Search for the cell housing the specified text and yield its (x, y) center coordinate. 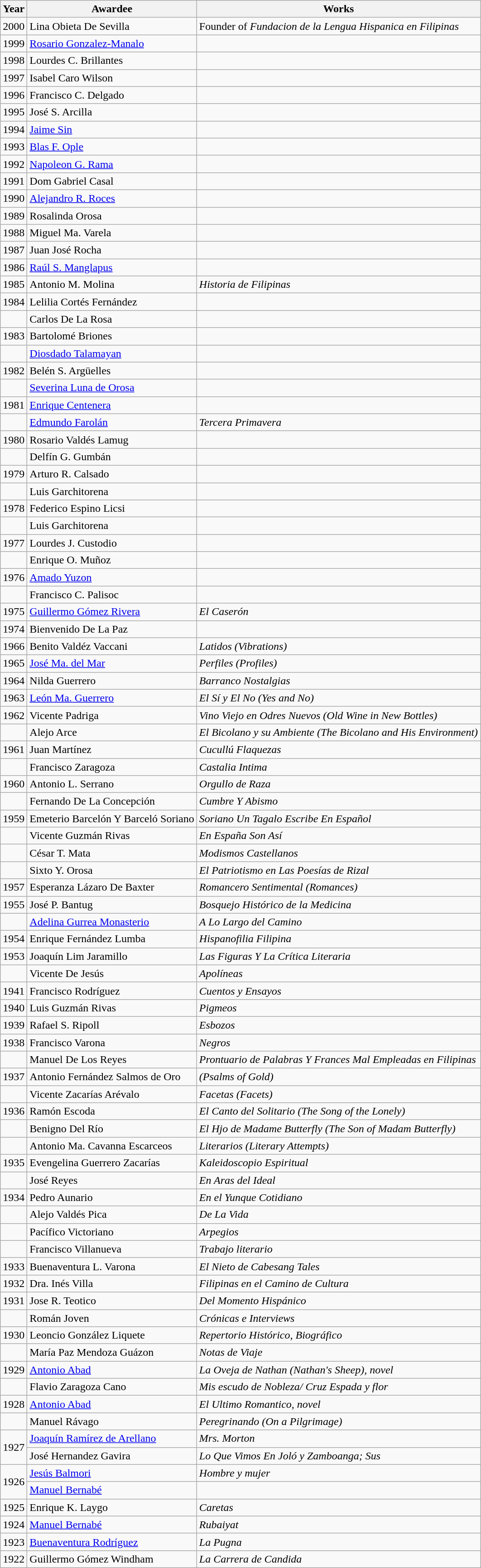
1960 (14, 784)
Hispanofilia Filipina (338, 939)
La Carrera de Candida (338, 1559)
2000 (14, 26)
Repertorio Histórico, Biográfico (338, 1335)
Modismos Castellanos (338, 853)
Vino Viejo en Odres Nuevos (Old Wine in New Bottles) (338, 715)
Pacífico Victoriano (112, 1232)
1937 (14, 1077)
Francisco Zaragoza (112, 767)
Alejo Arce (112, 732)
1990 (14, 198)
1922 (14, 1559)
1962 (14, 715)
César T. Mata (112, 853)
Diosdado Talamayan (112, 353)
1977 (14, 543)
1985 (14, 285)
Joaquín Ramírez de Arellano (112, 1439)
Latidos (Vibrations) (338, 646)
Orgullo de Raza (338, 784)
1982 (14, 371)
1996 (14, 95)
Joaquín Lim Jaramillo (112, 956)
1986 (14, 267)
Dra. Inés Villa (112, 1283)
Kaleidoscopio Espiritual (338, 1163)
1935 (14, 1163)
1933 (14, 1266)
Belén S. Argüelles (112, 371)
Luis Guzmán Rivas (112, 1008)
Lourdes J. Custodio (112, 543)
Alejo Valdés Pica (112, 1215)
Leoncio González Liquete (112, 1335)
Rosario Valdés Lamug (112, 439)
Filipinas en el Camino de Cultura (338, 1283)
Manuel De Los Reyes (112, 1060)
1988 (14, 233)
1927 (14, 1447)
Del Momento Hispánico (338, 1301)
Guillermo Gómez Rivera (112, 612)
Jose R. Teotico (112, 1301)
En Aras del Ideal (338, 1180)
Fernando De La Concepción (112, 801)
Perfiles (Profiles) (338, 663)
1994 (14, 129)
El Hjo de Madame Butterfly (The Son of Madam Butterfly) (338, 1129)
1953 (14, 956)
Enrique K. Laygo (112, 1507)
Sixto Y. Orosa (112, 870)
Peregrinando (On a Pilgrimage) (338, 1421)
Arpegios (338, 1232)
Dom Gabriel Casal (112, 181)
Buenaventura L. Varona (112, 1266)
1941 (14, 991)
Francisco Villanueva (112, 1249)
Juan José Rocha (112, 250)
1987 (14, 250)
1963 (14, 698)
(Psalms of Gold) (338, 1077)
De La Vida (338, 1215)
Works (338, 9)
Prontuario de Palabras Y Frances Mal Empleadas en Filipinas (338, 1060)
Castalia Intima (338, 767)
Bosquejo Histórico de la Medicina (338, 905)
Emeterio Barcelón Y Barceló Soriano (112, 819)
El Bicolano y su Ambiente (The Bicolano and His Environment) (338, 732)
Federico Espino Licsi (112, 509)
Flavio Zaragoza Cano (112, 1387)
Arturo R. Calsado (112, 474)
1979 (14, 474)
Raúl S. Manglapus (112, 267)
Caretas (338, 1507)
Lourdes C. Brillantes (112, 61)
Jesús Balmori (112, 1473)
Francisco Varona (112, 1042)
Facetas (Facets) (338, 1094)
Alejandro R. Roces (112, 198)
Vicente Guzmán Rivas (112, 836)
1930 (14, 1335)
1991 (14, 181)
1981 (14, 405)
Esperanza Lázaro De Baxter (112, 887)
Cumbre Y Abismo (338, 801)
1997 (14, 78)
Severina Luna de Orosa (112, 388)
Miguel Ma. Varela (112, 233)
Vicente Zacarías Arévalo (112, 1094)
Las Figuras Y La Crítica Literaria (338, 956)
1931 (14, 1301)
1976 (14, 577)
Year (14, 9)
José Hernandez Gavira (112, 1456)
1925 (14, 1507)
El Canto del Solitario (The Song of the Lonely) (338, 1111)
1959 (14, 819)
Esbozos (338, 1025)
1992 (14, 164)
Isabel Caro Wilson (112, 78)
El Nieto de Cabesang Tales (338, 1266)
1932 (14, 1283)
Juan Martínez (112, 749)
1966 (14, 646)
León Ma. Guerrero (112, 698)
1926 (14, 1482)
A Lo Largo del Camino (338, 922)
1978 (14, 509)
Buenaventura Rodríguez (112, 1542)
1983 (14, 336)
1936 (14, 1111)
1964 (14, 681)
1980 (14, 439)
Delfín G. Gumbán (112, 457)
1923 (14, 1542)
Lelilia Cortés Fernández (112, 302)
1989 (14, 216)
Negros (338, 1042)
Rafael S. Ripoll (112, 1025)
Awardee (112, 9)
Founder of Fundacion de la Lengua Hispanica en Filipinas (338, 26)
El Caserón (338, 612)
Romancero Sentimental (Romances) (338, 887)
Enrique Fernández Lumba (112, 939)
1998 (14, 61)
Mrs. Morton (338, 1439)
Amado Yuzon (112, 577)
Lina Obieta De Sevilla (112, 26)
José P. Bantug (112, 905)
Ramón Escoda (112, 1111)
Napoleon G. Rama (112, 164)
Rosalinda Orosa (112, 216)
El Sí y El No (Yes and No) (338, 698)
José Reyes (112, 1180)
Francisco C. Delgado (112, 95)
Román Joven (112, 1318)
Guillermo Gómez Windham (112, 1559)
Notas de Viaje (338, 1353)
Mis escudo de Nobleza/ Cruz Espada y flor (338, 1387)
Soriano Un Tagalo Escribe En Español (338, 819)
1940 (14, 1008)
María Paz Mendoza Guázon (112, 1353)
Vicente De Jesús (112, 973)
Rubaiyat (338, 1525)
Vicente Padriga (112, 715)
1999 (14, 43)
Benito Valdéz Vaccani (112, 646)
1957 (14, 887)
Jaime Sin (112, 129)
Bartolomé Briones (112, 336)
1938 (14, 1042)
1939 (14, 1025)
José S. Arcilla (112, 112)
Antonio M. Molina (112, 285)
1961 (14, 749)
1924 (14, 1525)
En España Son Así (338, 836)
Nilda Guerrero (112, 681)
El Ultimo Romantico, novel (338, 1404)
1934 (14, 1197)
1984 (14, 302)
Edmundo Farolán (112, 422)
Evengelina Guerrero Zacarías (112, 1163)
Tercera Primavera (338, 422)
La Oveja de Nathan (Nathan's Sheep), novel (338, 1370)
Antonio Ma. Cavanna Escarceos (112, 1146)
1974 (14, 629)
Francisco Rodríguez (112, 991)
1975 (14, 612)
1993 (14, 147)
Literarios (Literary Attempts) (338, 1146)
El Patriotismo en Las Poesías de Rizal (338, 870)
Hombre y mujer (338, 1473)
1995 (14, 112)
Apolíneas (338, 973)
1928 (14, 1404)
Adelina Gurrea Monasterio (112, 922)
Barranco Nostalgias (338, 681)
Rosario Gonzalez-Manalo (112, 43)
Historia de Filipinas (338, 285)
Blas F. Ople (112, 147)
1955 (14, 905)
En el Yunque Cotidiano (338, 1197)
1929 (14, 1370)
Cuentos y Ensayos (338, 991)
Crónicas e Interviews (338, 1318)
Lo Que Vimos En Joló y Zamboanga; Sus (338, 1456)
Carlos De La Rosa (112, 319)
Antonio L. Serrano (112, 784)
Enrique Centenera (112, 405)
Benigno Del Río (112, 1129)
Trabajo literario (338, 1249)
Pedro Aunario (112, 1197)
Francisco C. Palisoc (112, 595)
La Pugna (338, 1542)
Enrique O. Muñoz (112, 560)
Manuel Rávago (112, 1421)
Bienvenido De La Paz (112, 629)
Antonio Fernández Salmos de Oro (112, 1077)
1954 (14, 939)
Cucullú Flaquezas (338, 749)
José Ma. del Mar (112, 663)
Pigmeos (338, 1008)
1965 (14, 663)
